Return (X, Y) of the center of cell containing provided text 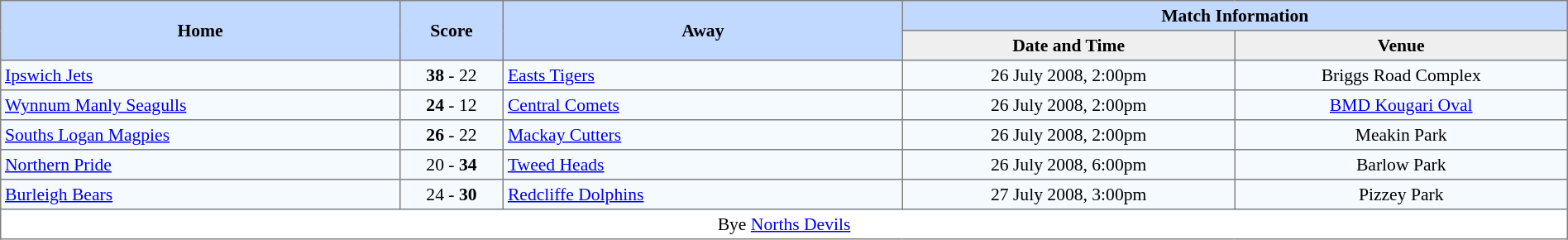
Central Comets (703, 105)
Briggs Road Complex (1401, 75)
BMD Kougari Oval (1401, 105)
Away (703, 31)
38 - 22 (452, 75)
Easts Tigers (703, 75)
Score (452, 31)
Souths Logan Magpies (200, 135)
26 July 2008, 6:00pm (1068, 165)
Date and Time (1068, 46)
Meakin Park (1401, 135)
Burleigh Bears (200, 194)
Tweed Heads (703, 165)
24 - 12 (452, 105)
Pizzey Park (1401, 194)
Home (200, 31)
20 - 34 (452, 165)
Barlow Park (1401, 165)
Venue (1401, 46)
26 - 22 (452, 135)
Wynnum Manly Seagulls (200, 105)
24 - 30 (452, 194)
Ipswich Jets (200, 75)
27 July 2008, 3:00pm (1068, 194)
Redcliffe Dolphins (703, 194)
Bye Norths Devils (784, 224)
Mackay Cutters (703, 135)
Match Information (1235, 16)
Northern Pride (200, 165)
